Extract the [x, y] coordinate from the center of the cell holding the provided text.  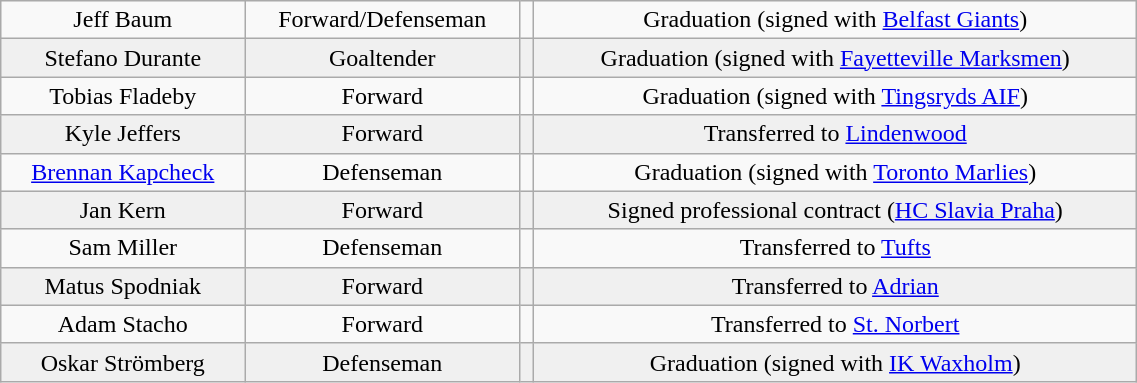
Tobias Fladeby [123, 96]
Oskar Strömberg [123, 362]
Adam Stacho [123, 324]
Jeff Baum [123, 20]
Kyle Jeffers [123, 134]
Transferred to St. Norbert [836, 324]
Stefano Durante [123, 58]
Graduation (signed with Fayetteville Marksmen) [836, 58]
Brennan Kapcheck [123, 172]
Forward/Defenseman [382, 20]
Transferred to Lindenwood [836, 134]
Transferred to Adrian [836, 286]
Jan Kern [123, 210]
Signed professional contract (HC Slavia Praha) [836, 210]
Goaltender [382, 58]
Graduation (signed with Tingsryds AIF) [836, 96]
Sam Miller [123, 248]
Graduation (signed with Toronto Marlies) [836, 172]
Matus Spodniak [123, 286]
Graduation (signed with Belfast Giants) [836, 20]
Graduation (signed with IK Waxholm) [836, 362]
Transferred to Tufts [836, 248]
